Detect which cell encompasses the target text, then output its [x, y] center coordinate. 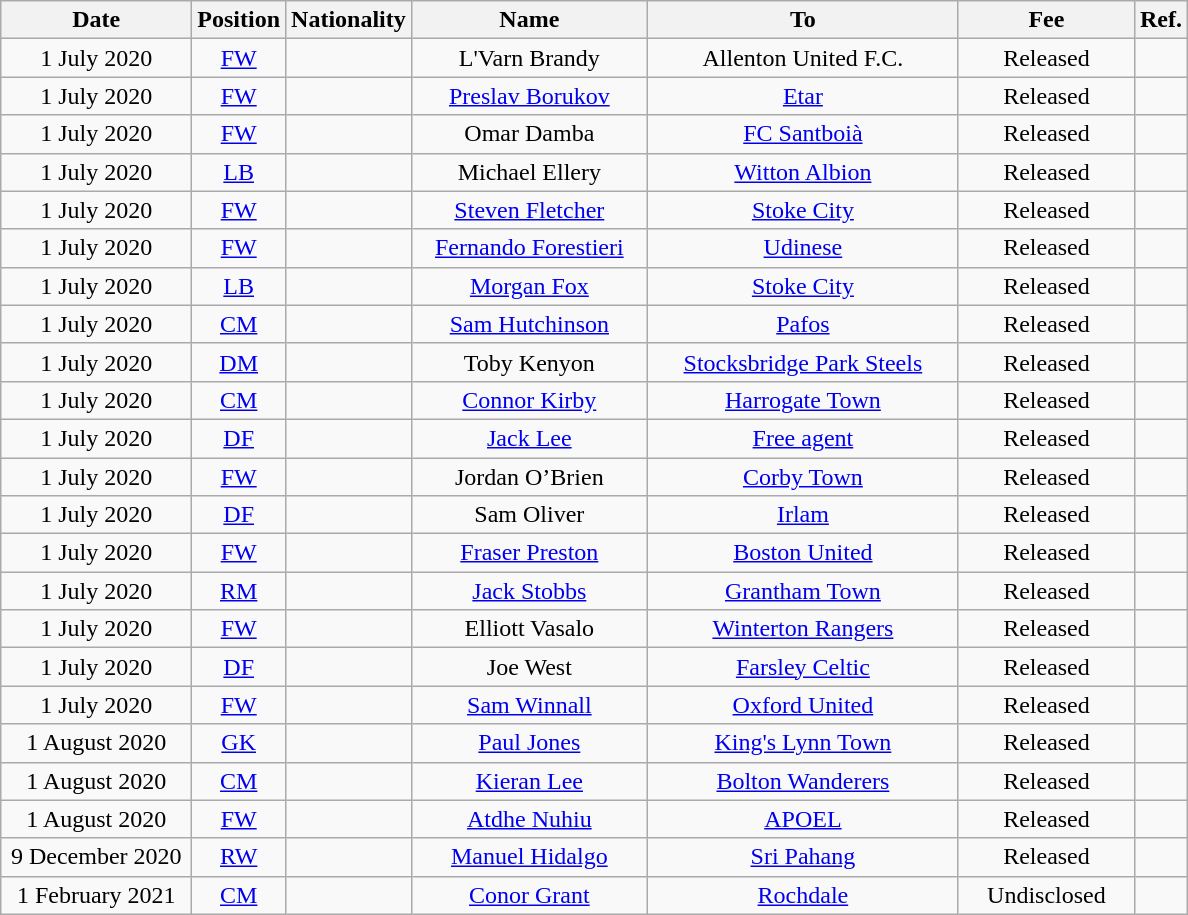
Fernando Forestieri [529, 248]
Steven Fletcher [529, 210]
Oxford United [802, 705]
Fee [1046, 20]
Conor Grant [529, 895]
Toby Kenyon [529, 362]
Name [529, 20]
Manuel Hidalgo [529, 857]
To [802, 20]
APOEL [802, 819]
Kieran Lee [529, 781]
RW [239, 857]
Date [96, 20]
Sam Oliver [529, 515]
Corby Town [802, 477]
Jordan O’Brien [529, 477]
Rochdale [802, 895]
RM [239, 591]
Pafos [802, 324]
Witton Albion [802, 172]
Irlam [802, 515]
Sam Winnall [529, 705]
Morgan Fox [529, 286]
Winterton Rangers [802, 629]
Preslav Borukov [529, 96]
FC Santboià [802, 134]
DM [239, 362]
Allenton United F.C. [802, 58]
Omar Damba [529, 134]
King's Lynn Town [802, 743]
1 February 2021 [96, 895]
Michael Ellery [529, 172]
Fraser Preston [529, 553]
9 December 2020 [96, 857]
Sri Pahang [802, 857]
Grantham Town [802, 591]
Sam Hutchinson [529, 324]
Jack Stobbs [529, 591]
GK [239, 743]
Udinese [802, 248]
Free agent [802, 438]
L'Varn Brandy [529, 58]
Elliott Vasalo [529, 629]
Atdhe Nuhiu [529, 819]
Connor Kirby [529, 400]
Boston United [802, 553]
Stocksbridge Park Steels [802, 362]
Position [239, 20]
Undisclosed [1046, 895]
Farsley Celtic [802, 667]
Harrogate Town [802, 400]
Joe West [529, 667]
Ref. [1160, 20]
Nationality [349, 20]
Etar [802, 96]
Paul Jones [529, 743]
Jack Lee [529, 438]
Bolton Wanderers [802, 781]
